Search for the cell housing the specified text and yield its (x, y) center coordinate. 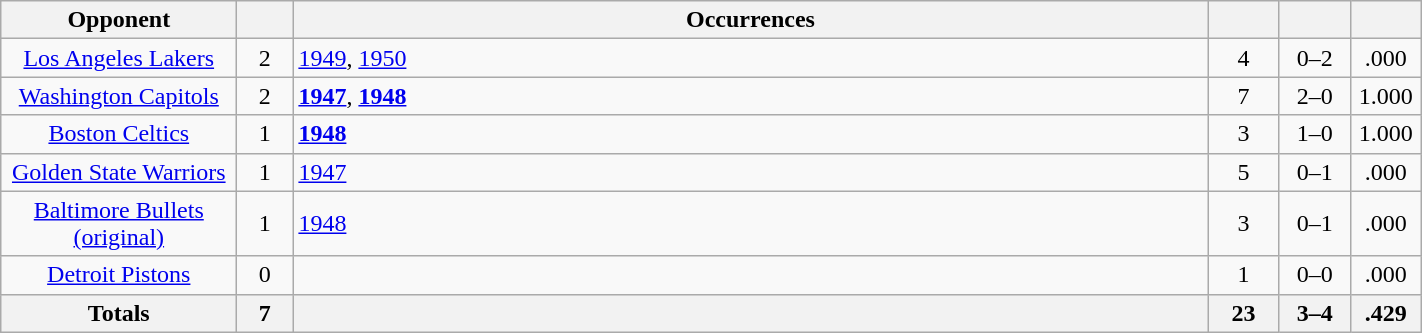
Totals (119, 313)
0 (265, 275)
1949, 1950 (750, 58)
Opponent (119, 20)
Washington Capitols (119, 96)
Occurrences (750, 20)
3–4 (1314, 313)
1947, 1948 (750, 96)
0–0 (1314, 275)
Detroit Pistons (119, 275)
1947 (750, 172)
1–0 (1314, 134)
Boston Celtics (119, 134)
.429 (1386, 313)
4 (1244, 58)
5 (1244, 172)
Golden State Warriors (119, 172)
Los Angeles Lakers (119, 58)
0–2 (1314, 58)
23 (1244, 313)
2–0 (1314, 96)
Baltimore Bullets (original) (119, 224)
